Determine the [x, y] coordinate at the center of the cell enclosing the given text.  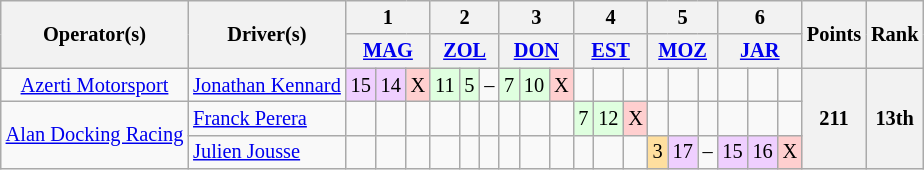
1 [388, 17]
MOZ [683, 51]
Alan Docking Racing [94, 134]
DON [536, 51]
11 [444, 85]
Jonathan Kennard [266, 85]
EST [610, 51]
Azerti Motorsport [94, 85]
Points [834, 34]
MAG [388, 51]
2 [464, 17]
12 [608, 118]
211 [834, 118]
Operator(s) [94, 34]
Julien Jousse [266, 152]
ZOL [464, 51]
14 [391, 85]
JAR [760, 51]
Franck Perera [266, 118]
13th [894, 118]
4 [610, 17]
16 [763, 152]
6 [760, 17]
10 [534, 85]
17 [683, 152]
Rank [894, 34]
Driver(s) [266, 34]
